Pinpoint the cell where the given text exists, returning its [x, y] midpoint coordinate. 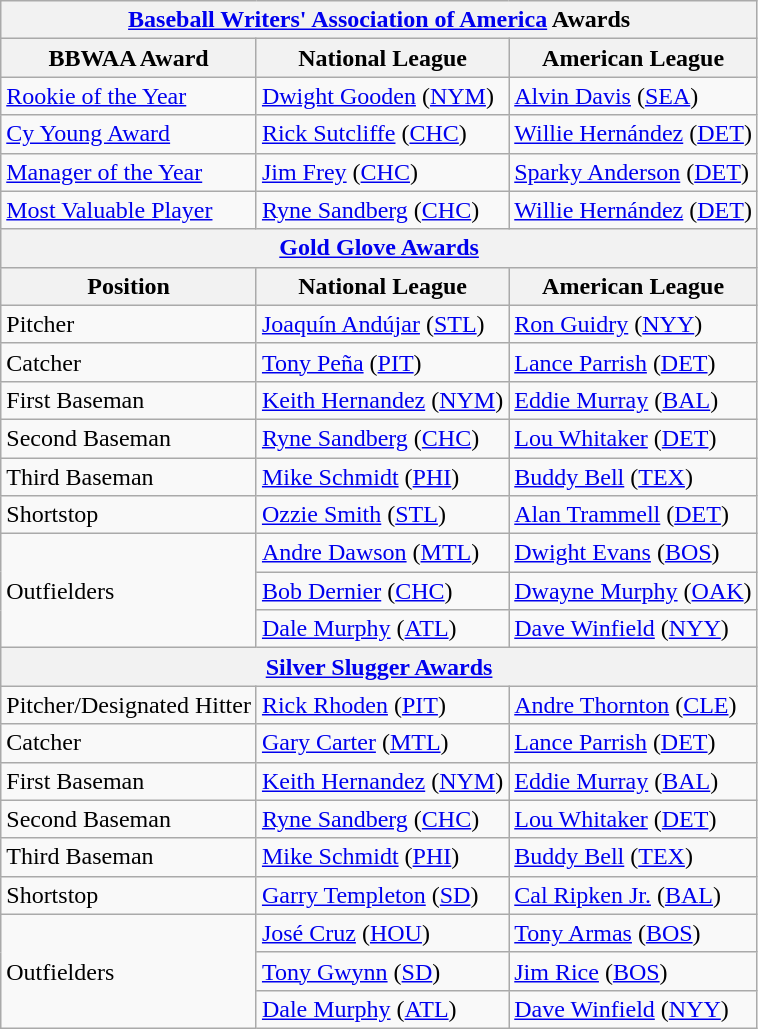
Alan Trammell (DET) [634, 515]
Rick Sutcliffe (CHC) [382, 134]
Dwight Evans (BOS) [634, 553]
Ozzie Smith (STL) [382, 515]
Garry Templeton (SD) [382, 895]
Joaquín Andújar (STL) [382, 324]
Cy Young Award [129, 134]
Gary Carter (MTL) [382, 743]
Gold Glove Awards [380, 248]
Rookie of the Year [129, 96]
José Cruz (HOU) [382, 933]
Manager of the Year [129, 172]
Jim Rice (BOS) [634, 971]
Tony Peña (PIT) [382, 362]
Silver Slugger Awards [380, 667]
Andre Dawson (MTL) [382, 553]
Alvin Davis (SEA) [634, 96]
Dwayne Murphy (OAK) [634, 591]
Sparky Anderson (DET) [634, 172]
Ron Guidry (NYY) [634, 324]
Position [129, 286]
Most Valuable Player [129, 210]
Cal Ripken Jr. (BAL) [634, 895]
BBWAA Award [129, 58]
Baseball Writers' Association of America Awards [380, 20]
Dwight Gooden (NYM) [382, 96]
Tony Gwynn (SD) [382, 971]
Pitcher/Designated Hitter [129, 705]
Andre Thornton (CLE) [634, 705]
Jim Frey (CHC) [382, 172]
Rick Rhoden (PIT) [382, 705]
Bob Dernier (CHC) [382, 591]
Tony Armas (BOS) [634, 933]
Pitcher [129, 324]
